Identify which cell holds the provided text, then report its [x, y] central coordinate. 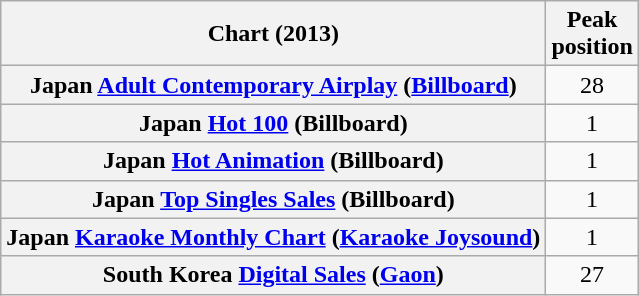
Japan Top Singles Sales (Billboard) [274, 199]
Japan Hot 100 (Billboard) [274, 123]
Japan Hot Animation (Billboard) [274, 161]
Peakposition [592, 34]
28 [592, 85]
Japan Adult Contemporary Airplay (Billboard) [274, 85]
South Korea Digital Sales (Gaon) [274, 275]
27 [592, 275]
Japan Karaoke Monthly Chart (Karaoke Joysound) [274, 237]
Chart (2013) [274, 34]
